Detect which cell encompasses the target text, then output its [X, Y] center coordinate. 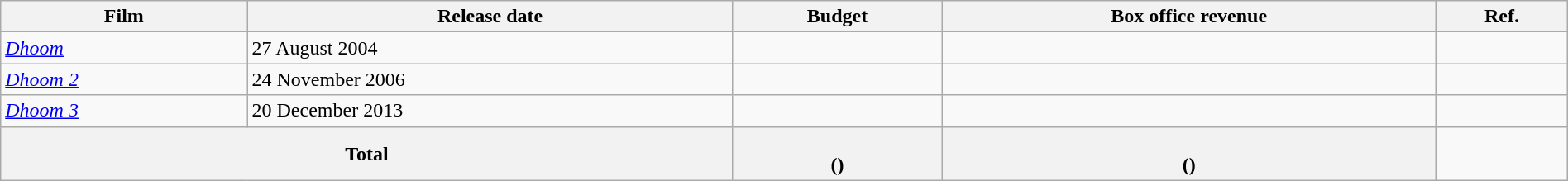
Release date [490, 17]
Total [367, 154]
Budget [837, 17]
24 November 2006 [490, 79]
Box office revenue [1189, 17]
20 December 2013 [490, 111]
Dhoom 2 [124, 79]
Dhoom [124, 48]
Ref. [1502, 17]
Film [124, 17]
27 August 2004 [490, 48]
Dhoom 3 [124, 111]
